Detect which cell encompasses the target text, then output its [x, y] center coordinate. 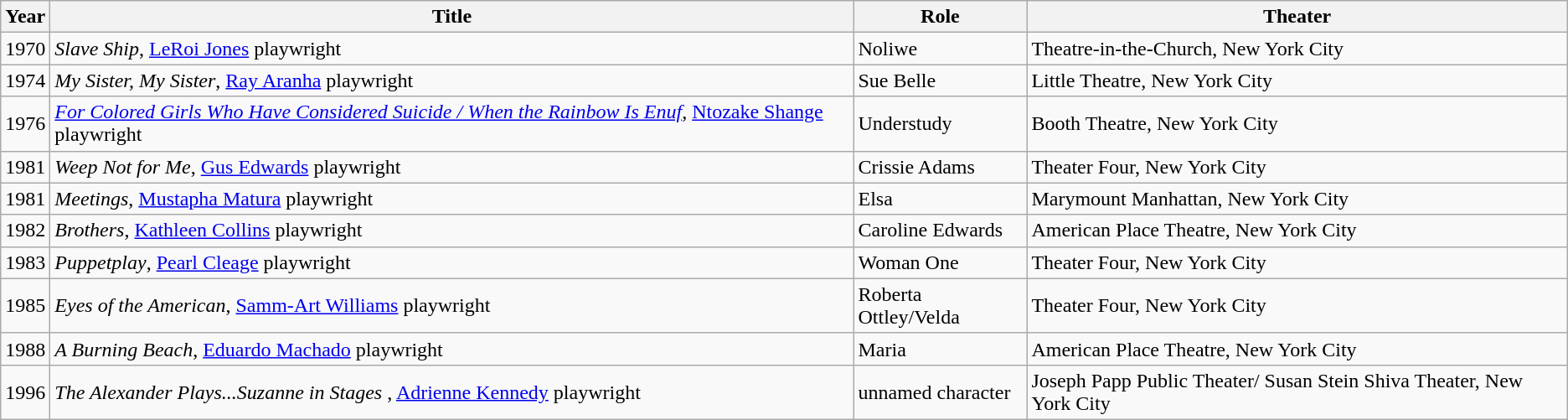
Woman One [940, 262]
Title [452, 17]
Joseph Papp Public Theater/ Susan Stein Shiva Theater, New York City [1297, 392]
1982 [25, 231]
Brothers, Kathleen Collins playwright [452, 231]
Marymount Manhattan, New York City [1297, 199]
1976 [25, 124]
1970 [25, 49]
1974 [25, 80]
Slave Ship, LeRoi Jones playwright [452, 49]
Booth Theatre, New York City [1297, 124]
A Burning Beach, Eduardo Machado playwright [452, 349]
The Alexander Plays...Suzanne in Stages , Adrienne Kennedy playwright [452, 392]
Role [940, 17]
Crissie Adams [940, 167]
unnamed character [940, 392]
My Sister, My Sister, Ray Aranha playwright [452, 80]
Elsa [940, 199]
Noliwe [940, 49]
1988 [25, 349]
Theater [1297, 17]
Understudy [940, 124]
Maria [940, 349]
Weep Not for Me, Gus Edwards playwright [452, 167]
Puppetplay, Pearl Cleage playwright [452, 262]
Sue Belle [940, 80]
1985 [25, 305]
Meetings, Mustapha Matura playwright [452, 199]
For Colored Girls Who Have Considered Suicide / When the Rainbow Is Enuf, Ntozake Shange playwright [452, 124]
Roberta Ottley/Velda [940, 305]
Year [25, 17]
Little Theatre, New York City [1297, 80]
Theatre-in-the-Church, New York City [1297, 49]
Eyes of the American, Samm-Art Williams playwright [452, 305]
Caroline Edwards [940, 231]
1996 [25, 392]
1983 [25, 262]
